Determine the [X, Y] coordinate at the center of the cell enclosing the given text.  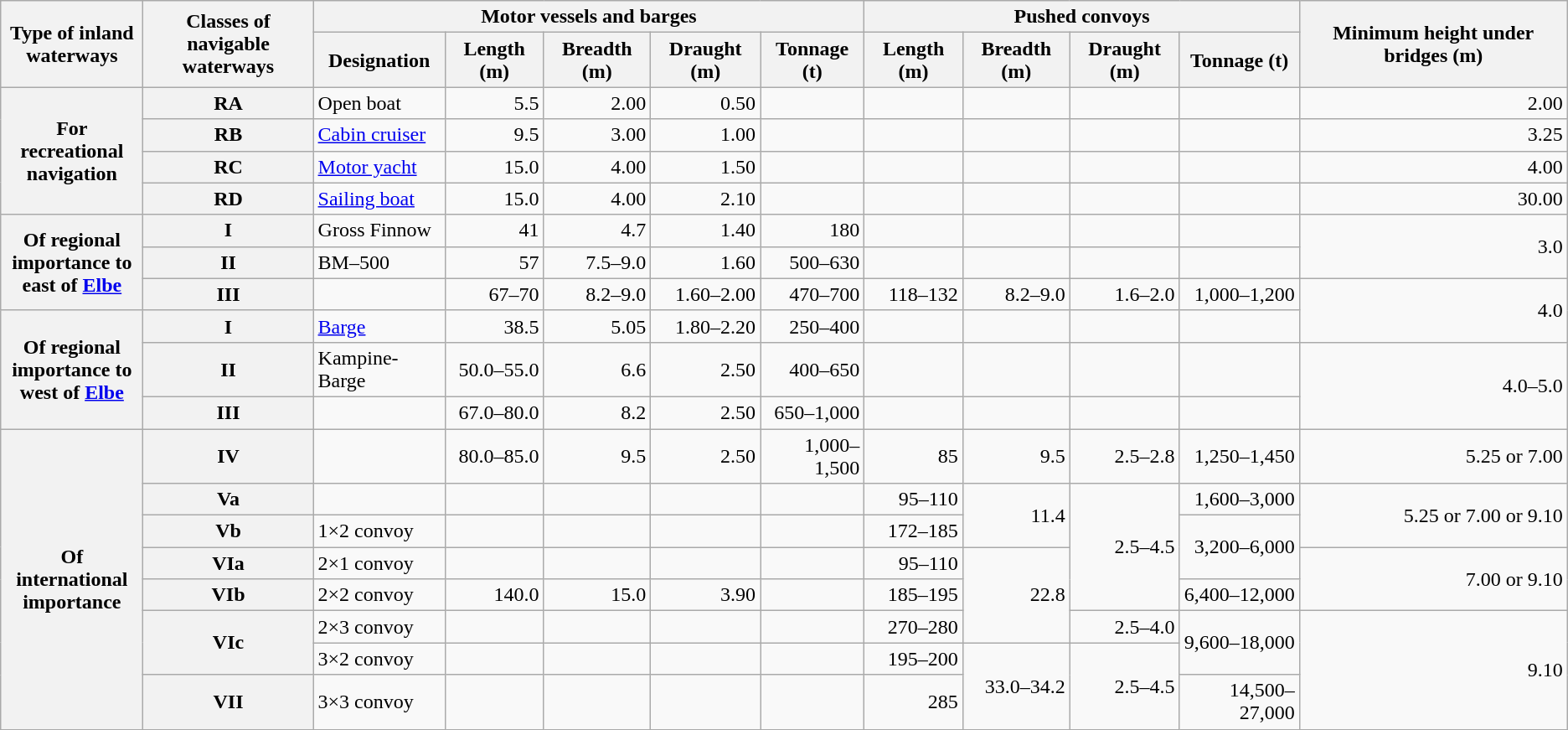
3.0 [1433, 246]
RA [228, 103]
285 [914, 702]
VII [228, 702]
1.50 [705, 167]
5.5 [494, 103]
3.90 [705, 595]
38.5 [494, 326]
Sailing boat [379, 199]
2.5–4.0 [1124, 627]
2×3 convoy [379, 627]
270–280 [914, 627]
650–1,000 [812, 412]
85 [914, 456]
57 [494, 262]
500–630 [812, 262]
VIa [228, 563]
180 [812, 230]
1.80–2.20 [705, 326]
3,200–6,000 [1240, 547]
Open boat [379, 103]
1.40 [705, 230]
67–70 [494, 294]
470–700 [812, 294]
195–200 [914, 659]
5.25 or 7.00 or 9.10 [1433, 515]
7.5–9.0 [597, 262]
80.0–85.0 [494, 456]
30.00 [1433, 199]
3×3 convoy [379, 702]
140.0 [494, 595]
2.5–2.8 [1124, 456]
1,600–3,000 [1240, 500]
Of internationalimportance [72, 579]
2×1 convoy [379, 563]
Designation [379, 60]
5.25 or 7.00 [1433, 456]
1.00 [705, 135]
7.00 or 9.10 [1433, 579]
IV [228, 456]
1.60–2.00 [705, 294]
Of regionalimportance toeast of Elbe [72, 262]
400–650 [812, 369]
4.0–5.0 [1433, 386]
1,250–1,450 [1240, 456]
9,600–18,000 [1240, 643]
8.2 [597, 412]
4.7 [597, 230]
33.0–34.2 [1016, 686]
2×2 convoy [379, 595]
Pushed convoys [1082, 17]
0.50 [705, 103]
11.4 [1016, 515]
41 [494, 230]
6.6 [597, 369]
Kampine-Barge [379, 369]
RC [228, 167]
Barge [379, 326]
6,400–12,000 [1240, 595]
1.60 [705, 262]
4.0 [1433, 310]
Vb [228, 531]
250–400 [812, 326]
RB [228, 135]
1,000–1,500 [812, 456]
185–195 [914, 595]
172–185 [914, 531]
1×2 convoy [379, 531]
5.05 [597, 326]
1,000–1,200 [1240, 294]
Motor vessels and barges [589, 17]
118–132 [914, 294]
Classes ofnavigable waterways [228, 44]
Of regionalimportance towest of Elbe [72, 369]
BM–500 [379, 262]
Minimum height under bridges (m) [1433, 44]
RD [228, 199]
Motor yacht [379, 167]
3.25 [1433, 135]
3×2 convoy [379, 659]
14,500–27,000 [1240, 702]
Gross Finnow [379, 230]
50.0–55.0 [494, 369]
22.8 [1016, 595]
For recreationalnavigation [72, 151]
2.10 [705, 199]
1.6–2.0 [1124, 294]
Va [228, 500]
3.00 [597, 135]
VIb [228, 595]
67.0–80.0 [494, 412]
Type of inlandwaterways [72, 44]
Cabin cruiser [379, 135]
VIc [228, 643]
9.10 [1433, 670]
